Capture the cell that displays the provided text and extract its [x, y] central coordinate. 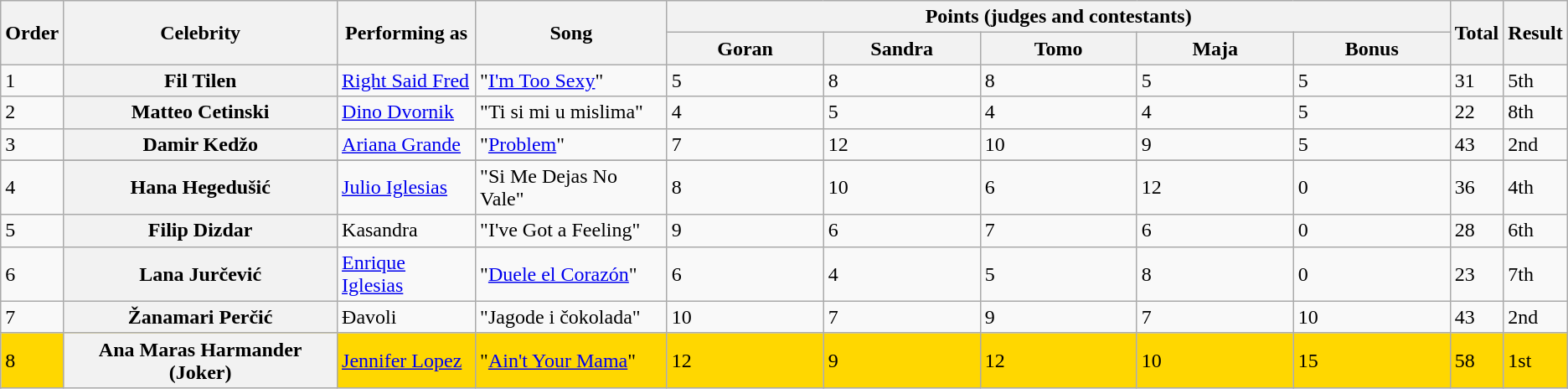
5th [1535, 80]
Total [1477, 33]
Filip Dizdar [201, 231]
"Problem" [571, 144]
Damir Kedžo [201, 144]
15 [1372, 360]
28 [1477, 231]
8th [1535, 112]
Ariana Grande [407, 144]
6th [1535, 231]
Song [571, 33]
"Duele el Corazón" [571, 273]
Maja [1215, 49]
"Jagode i čokolada" [571, 317]
3 [32, 144]
Fil Tilen [201, 80]
Right Said Fred [407, 80]
36 [1477, 188]
Tomo [1059, 49]
1 [32, 80]
31 [1477, 80]
Jennifer Lopez [407, 360]
Dino Dvornik [407, 112]
Enrique Iglesias [407, 273]
7th [1535, 273]
Sandra [901, 49]
Celebrity [201, 33]
"Ain't Your Mama" [571, 360]
Hana Hegedušić [201, 188]
Bonus [1372, 49]
1st [1535, 360]
23 [1477, 273]
4th [1535, 188]
"Si Me Dejas No Vale" [571, 188]
58 [1477, 360]
Matteo Cetinski [201, 112]
Order [32, 33]
2 [32, 112]
22 [1477, 112]
"I'm Too Sexy" [571, 80]
Julio Iglesias [407, 188]
Žanamari Perčić [201, 317]
Ana Maras Harmander (Joker) [201, 360]
Performing as [407, 33]
"Ti si mi u mislima" [571, 112]
Result [1535, 33]
Goran [745, 49]
"I've Got a Feeling" [571, 231]
Lana Jurčević [201, 273]
Đavoli [407, 317]
Kasandra [407, 231]
Points (judges and contestants) [1059, 17]
